Provide the (x, y) coordinate of the cell's center where the given text is located.  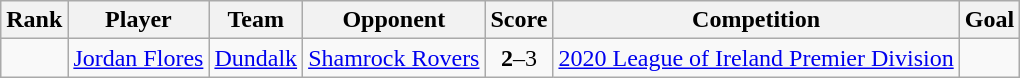
Competition (756, 20)
Dundalk (256, 58)
2–3 (519, 58)
Opponent (394, 20)
Score (519, 20)
Rank (34, 20)
Shamrock Rovers (394, 58)
Player (138, 20)
Goal (989, 20)
2020 League of Ireland Premier Division (756, 58)
Jordan Flores (138, 58)
Team (256, 20)
